From the cell containing the given text, extract its center point as (x, y) coordinate. 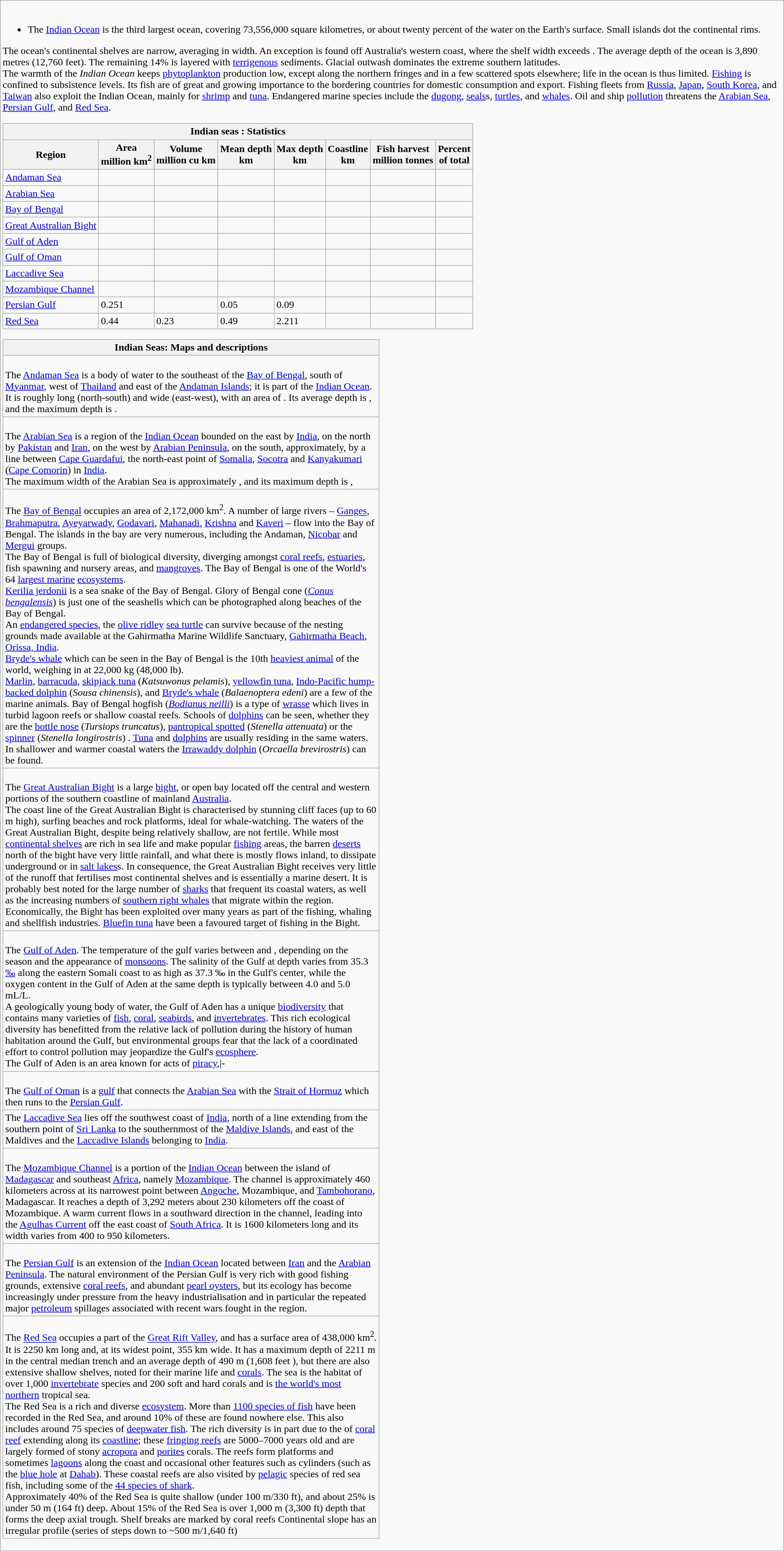
Indian Seas: Maps and descriptions (191, 348)
Andaman Sea (51, 178)
Volumemillion cu km (186, 155)
Max depthkm (300, 155)
Mozambique Channel (51, 289)
Mean depthkm (246, 155)
Region (51, 155)
Percentof total (454, 155)
Red Sea (51, 321)
0.49 (246, 321)
0.251 (126, 305)
2.211 (300, 321)
0.05 (246, 305)
Areamillion km2 (126, 155)
Arabian Sea (51, 194)
Fish harvestmillion tonnes (403, 155)
Bay of Bengal (51, 209)
Indian seas : Statistics (238, 132)
Laccadive Sea (51, 273)
0.44 (126, 321)
Great Australian Bight (51, 225)
The Gulf of Oman is a gulf that connects the Arabian Sea with the Strait of Hormuz which then runs to the Persian Gulf. (191, 1091)
Gulf of Oman (51, 257)
0.23 (186, 321)
Persian Gulf (51, 305)
Coastlinekm (348, 155)
0.09 (300, 305)
Gulf of Aden (51, 241)
